Provide the (x, y) coordinate of the cell's center where the given text is located.  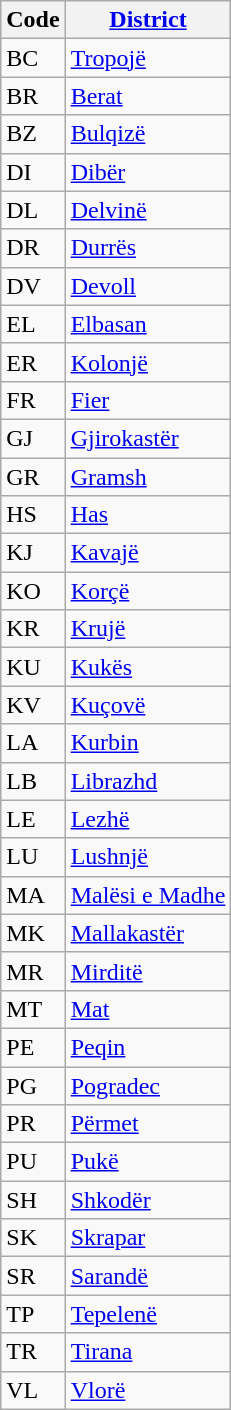
MA (33, 895)
DI (33, 172)
Berat (148, 96)
BZ (33, 134)
SR (33, 1276)
VL (33, 1390)
GJ (33, 438)
Code (33, 20)
Bulqizë (148, 134)
LA (33, 743)
Durrës (148, 248)
Tropojë (148, 58)
PG (33, 1085)
TP (33, 1314)
Tepelenë (148, 1314)
Tirana (148, 1352)
Krujë (148, 629)
LU (33, 857)
GR (33, 477)
TR (33, 1352)
Peqin (148, 1047)
Mallakastër (148, 933)
Gjirokastër (148, 438)
EL (33, 324)
MR (33, 971)
BR (33, 96)
Lezhë (148, 819)
MK (33, 933)
LB (33, 781)
Kukës (148, 667)
Gramsh (148, 477)
MT (33, 1009)
Kuçovë (148, 705)
Vlorë (148, 1390)
Mat (148, 1009)
Devoll (148, 286)
Shkodër (148, 1200)
DR (33, 248)
Malësi e Madhe (148, 895)
Korçë (148, 591)
KR (33, 629)
Skrapar (148, 1238)
Kolonjë (148, 362)
District (148, 20)
Përmet (148, 1124)
Librazhd (148, 781)
FR (33, 400)
Lushnjë (148, 857)
Dibër (148, 172)
Pukë (148, 1162)
DL (33, 210)
Has (148, 515)
Elbasan (148, 324)
DV (33, 286)
SK (33, 1238)
SH (33, 1200)
KU (33, 667)
PE (33, 1047)
HS (33, 515)
BC (33, 58)
Pogradec (148, 1085)
Sarandë (148, 1276)
PR (33, 1124)
Kavajë (148, 553)
Mirditë (148, 971)
ER (33, 362)
PU (33, 1162)
KV (33, 705)
Kurbin (148, 743)
Fier (148, 400)
Delvinë (148, 210)
KO (33, 591)
LE (33, 819)
KJ (33, 553)
